Capture the cell that displays the provided text and extract its [x, y] central coordinate. 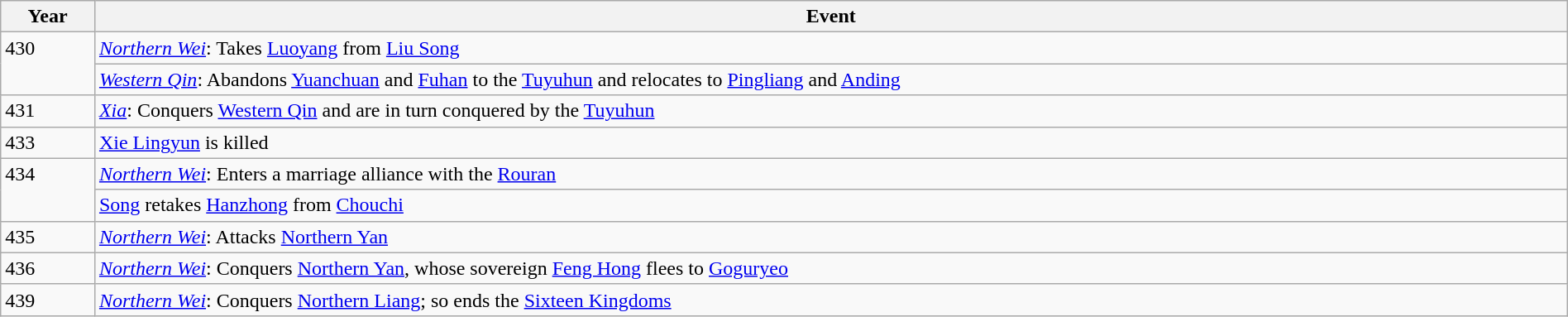
Western Qin: Abandons Yuanchuan and Fuhan to the Tuyuhun and relocates to Pingliang and Anding [830, 79]
433 [48, 142]
Northern Wei: Attacks Northern Yan [830, 237]
430 [48, 64]
Xie Lingyun is killed [830, 142]
Event [830, 17]
435 [48, 237]
Northern Wei: Enters a marriage alliance with the Rouran [830, 174]
431 [48, 111]
439 [48, 300]
Northern Wei: Conquers Northern Liang; so ends the Sixteen Kingdoms [830, 300]
Xia: Conquers Western Qin and are in turn conquered by the Tuyuhun [830, 111]
Northern Wei: Conquers Northern Yan, whose sovereign Feng Hong flees to Goguryeo [830, 268]
434 [48, 190]
Song retakes Hanzhong from Chouchi [830, 205]
436 [48, 268]
Year [48, 17]
Northern Wei: Takes Luoyang from Liu Song [830, 48]
